Return (x, y) of the center of cell containing provided text 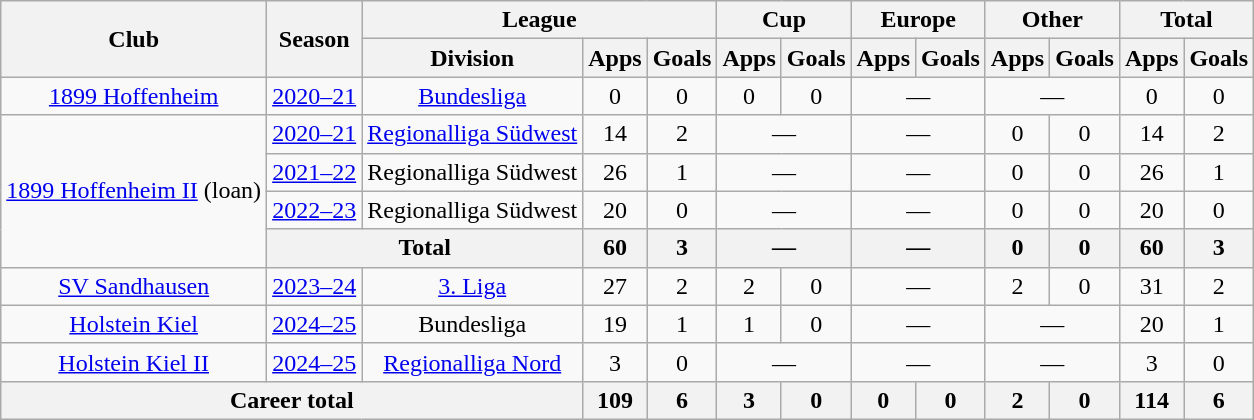
League (540, 20)
2023–24 (314, 286)
109 (615, 400)
114 (1151, 400)
Regionalliga Nord (472, 362)
Holstein Kiel (134, 324)
2021–22 (314, 172)
2022–23 (314, 210)
1899 Hoffenheim II (loan) (134, 191)
19 (615, 324)
Season (314, 39)
Europe (918, 20)
Other (1052, 20)
Club (134, 39)
31 (1151, 286)
Holstein Kiel II (134, 362)
3. Liga (472, 286)
1899 Hoffenheim (134, 96)
Division (472, 58)
27 (615, 286)
Career total (292, 400)
Cup (784, 20)
SV Sandhausen (134, 286)
